For the text-containing cell, return its midpoint in [X, Y] coordinate format. 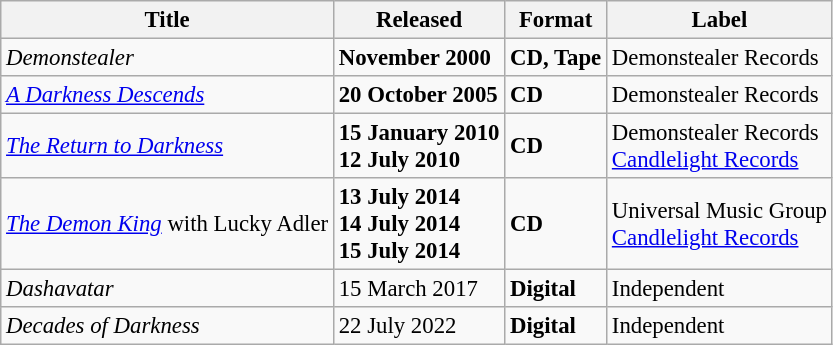
The Demon King with Lucky Adler [168, 224]
Released [418, 20]
20 October 2005 [418, 95]
Universal Music Group Candlelight Records [720, 224]
Label [720, 20]
Format [556, 20]
15 March 2017 [418, 289]
Demonstealer [168, 58]
The Return to Darkness [168, 146]
Dashavatar [168, 289]
November 2000 [418, 58]
13 July 2014 14 July 2014 15 July 2014 [418, 224]
15 January 2010 12 July 2010 [418, 146]
Demonstealer Records Candlelight Records [720, 146]
Digital [556, 289]
Title [168, 20]
A Darkness Descends [168, 95]
CD, Tape [556, 58]
Independent [720, 289]
